Extract the (x, y) coordinate from the center of the cell holding the provided text.  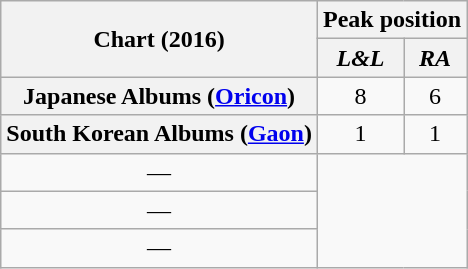
8 (360, 96)
RA (436, 58)
South Korean Albums (Gaon) (160, 134)
Peak position (392, 20)
6 (436, 96)
Chart (2016) (160, 39)
Japanese Albums (Oricon) (160, 96)
L&L (360, 58)
